Return the (X, Y) coordinate for the center point of the cell that contains the specified text.  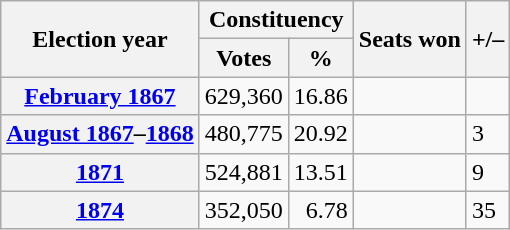
20.92 (320, 134)
9 (488, 172)
3 (488, 134)
Seats won (410, 39)
1871 (100, 172)
Constituency (276, 20)
16.86 (320, 96)
August 1867–1868 (100, 134)
Votes (244, 58)
524,881 (244, 172)
Election year (100, 39)
1874 (100, 210)
13.51 (320, 172)
% (320, 58)
629,360 (244, 96)
35 (488, 210)
February 1867 (100, 96)
6.78 (320, 210)
352,050 (244, 210)
480,775 (244, 134)
+/– (488, 39)
